Provide the (X, Y) coordinate of the cell's center where the given text is located.  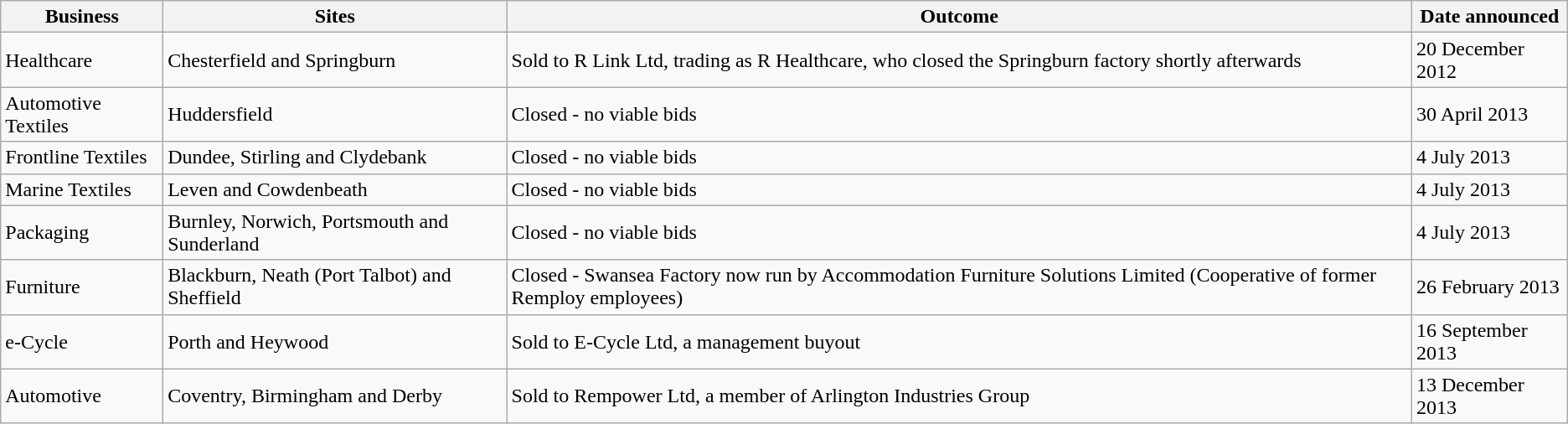
Business (82, 17)
Chesterfield and Springburn (335, 60)
16 September 2013 (1489, 342)
Sites (335, 17)
30 April 2013 (1489, 114)
Coventry, Birmingham and Derby (335, 396)
26 February 2013 (1489, 287)
Sold to E-Cycle Ltd, a management buyout (959, 342)
Packaging (82, 233)
Healthcare (82, 60)
Frontline Textiles (82, 158)
Dundee, Stirling and Clydebank (335, 158)
Sold to R Link Ltd, trading as R Healthcare, who closed the Springburn factory shortly afterwards (959, 60)
20 December 2012 (1489, 60)
Burnley, Norwich, Portsmouth and Sunderland (335, 233)
Date announced (1489, 17)
e-Cycle (82, 342)
Closed - Swansea Factory now run by Accommodation Furniture Solutions Limited (Cooperative of former Remploy employees) (959, 287)
Leven and Cowdenbeath (335, 189)
Automotive (82, 396)
Porth and Heywood (335, 342)
Furniture (82, 287)
Blackburn, Neath (Port Talbot) and Sheffield (335, 287)
Outcome (959, 17)
Marine Textiles (82, 189)
13 December 2013 (1489, 396)
Sold to Rempower Ltd, a member of Arlington Industries Group (959, 396)
Huddersfield (335, 114)
Automotive Textiles (82, 114)
